Extract the [X, Y] coordinate from the center of the cell holding the provided text.  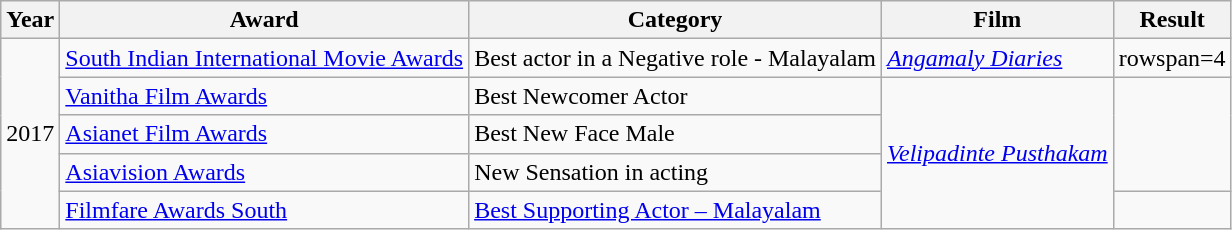
rowspan=4 [1172, 58]
Best Newcomer Actor [676, 96]
Velipadinte Pusthakam [998, 153]
Angamaly Diaries [998, 58]
Vanitha Film Awards [264, 96]
Asiavision Awards [264, 172]
Year [30, 20]
Best actor in a Negative role - Malayalam [676, 58]
New Sensation in acting [676, 172]
South Indian International Movie Awards [264, 58]
Best Supporting Actor – Malayalam [676, 210]
2017 [30, 134]
Filmfare Awards South [264, 210]
Category [676, 20]
Asianet Film Awards [264, 134]
Film [998, 20]
Result [1172, 20]
Best New Face Male [676, 134]
Award [264, 20]
